Return the (x, y) coordinate for the center point of the cell that contains the specified text.  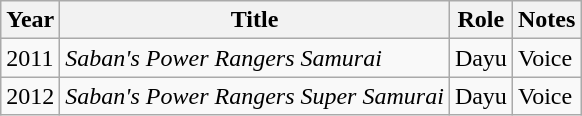
Saban's Power Rangers Samurai (255, 58)
2012 (30, 96)
Role (480, 20)
2011 (30, 58)
Notes (546, 20)
Title (255, 20)
Saban's Power Rangers Super Samurai (255, 96)
Year (30, 20)
